Output the (x, y) coordinate of the center of the cell containing the given text.  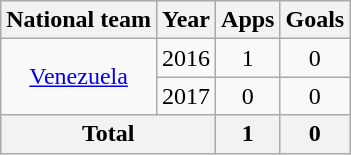
Apps (248, 20)
Year (186, 20)
2016 (186, 58)
2017 (186, 96)
Total (108, 134)
Venezuela (79, 77)
National team (79, 20)
Goals (315, 20)
